Pinpoint the cell where the given text exists, returning its [x, y] midpoint coordinate. 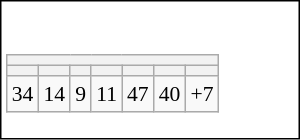
+7 [202, 94]
47 [138, 94]
9 [80, 94]
34 [23, 94]
40 [170, 94]
34 14 9 11 47 40 +7 [150, 70]
14 [54, 94]
11 [106, 94]
